Find where the given text appears and provide that cell's center as [X, Y] coordinate. 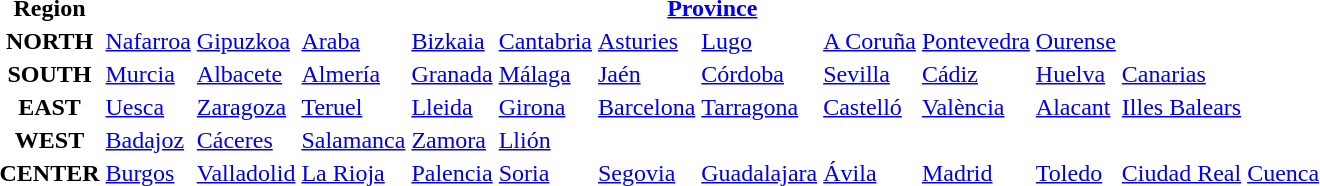
Bizkaia [452, 41]
València [976, 107]
Zaragoza [246, 107]
Córdoba [760, 74]
Nafarroa [148, 41]
Castelló [870, 107]
Lugo [760, 41]
Canarias [1181, 74]
Teruel [354, 107]
Zamora [452, 140]
Uesca [148, 107]
Granada [452, 74]
Pontevedra [976, 41]
Girona [545, 107]
Jaén [646, 74]
Murcia [148, 74]
Araba [354, 41]
Illes Balears [1181, 107]
Ourense [1076, 41]
Badajoz [148, 140]
Salamanca [354, 140]
Cádiz [976, 74]
Huelva [1076, 74]
Cáceres [246, 140]
Sevilla [870, 74]
Tarragona [760, 107]
Llión [545, 140]
A Coruña [870, 41]
Cantabria [545, 41]
Lleida [452, 107]
Almería [354, 74]
Albacete [246, 74]
Gipuzkoa [246, 41]
Málaga [545, 74]
Asturies [646, 41]
Barcelona [646, 107]
Alacant [1076, 107]
